From the cell containing the given text, extract its center point as (x, y) coordinate. 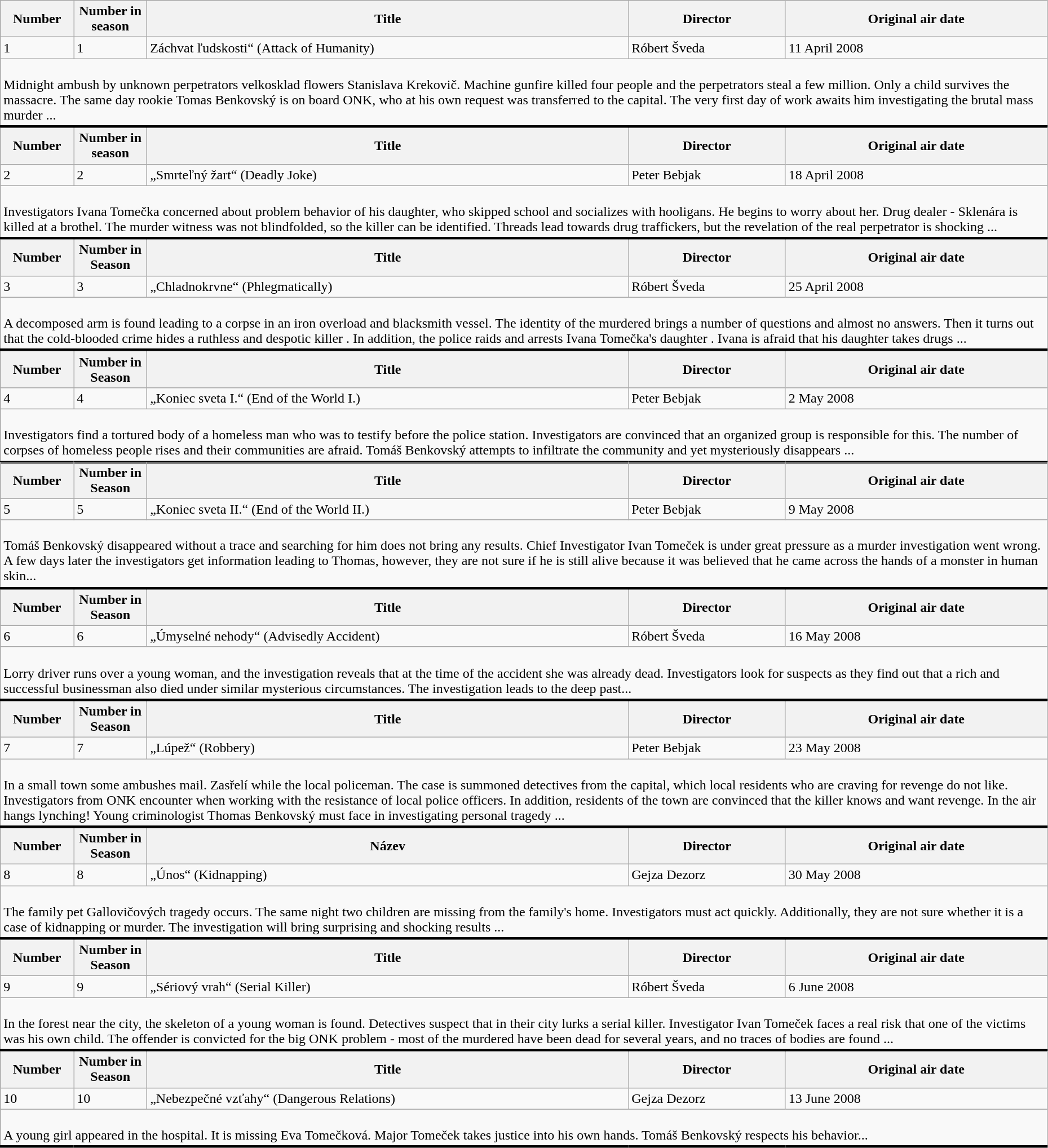
„Nebezpečné vzťahy“ (Dangerous Relations) (388, 1098)
„Koniec sveta II.“ (End of the World II.) (388, 509)
2 May 2008 (916, 398)
„Smrteľný žart“ (Deadly Joke) (388, 175)
„Chladnokrvne“ (Phlegmatically) (388, 286)
Název (388, 846)
„Lúpež“ (Robbery) (388, 748)
18 April 2008 (916, 175)
11 April 2008 (916, 48)
23 May 2008 (916, 748)
„Úmyselné nehody“ (Advisedly Accident) (388, 636)
„Únos“ (Kidnapping) (388, 875)
„Koniec sveta I.“ (End of the World I.) (388, 398)
9 May 2008 (916, 509)
„Sériový vrah“ (Serial Killer) (388, 987)
6 June 2008 (916, 987)
30 May 2008 (916, 875)
16 May 2008 (916, 636)
13 June 2008 (916, 1098)
Záchvat ľudskosti“ (Attack of Humanity) (388, 48)
25 April 2008 (916, 286)
